Output the [X, Y] coordinate of the center of the cell containing the given text.  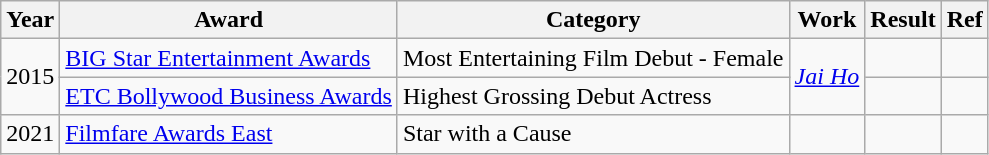
Most Entertaining Film Debut - Female [593, 58]
Award [229, 20]
2015 [30, 77]
Result [903, 20]
ETC Bollywood Business Awards [229, 96]
Jai Ho [827, 77]
Work [827, 20]
Star with a Cause [593, 134]
2021 [30, 134]
Category [593, 20]
Ref [964, 20]
Year [30, 20]
BIG Star Entertainment Awards [229, 58]
Filmfare Awards East [229, 134]
Highest Grossing Debut Actress [593, 96]
